Scan for the cell matching the given text and deliver its [x, y] coordinate at center. 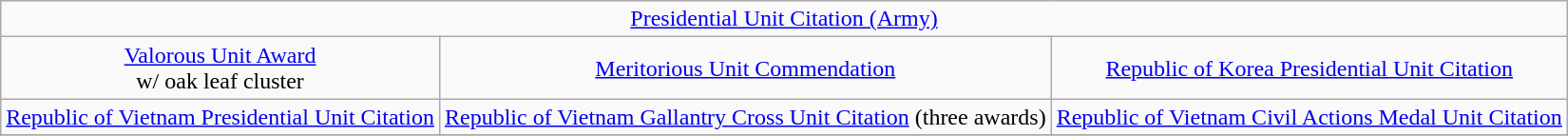
Meritorious Unit Commendation [745, 68]
Republic of Korea Presidential Unit Citation [1310, 68]
Republic of Vietnam Civil Actions Medal Unit Citation [1310, 117]
Valorous Unit Awardw/ oak leaf cluster [220, 68]
Republic of Vietnam Presidential Unit Citation [220, 117]
Republic of Vietnam Gallantry Cross Unit Citation (three awards) [745, 117]
Presidential Unit Citation (Army) [785, 19]
